Detect which cell encompasses the target text, then output its (x, y) center coordinate. 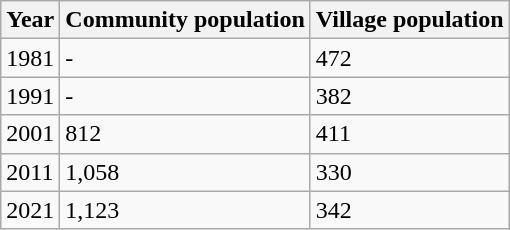
812 (185, 134)
2001 (30, 134)
2011 (30, 172)
1,123 (185, 210)
1991 (30, 96)
330 (410, 172)
2021 (30, 210)
1,058 (185, 172)
1981 (30, 58)
Community population (185, 20)
Year (30, 20)
342 (410, 210)
382 (410, 96)
411 (410, 134)
472 (410, 58)
Village population (410, 20)
